Capture the cell that displays the provided text and extract its [x, y] central coordinate. 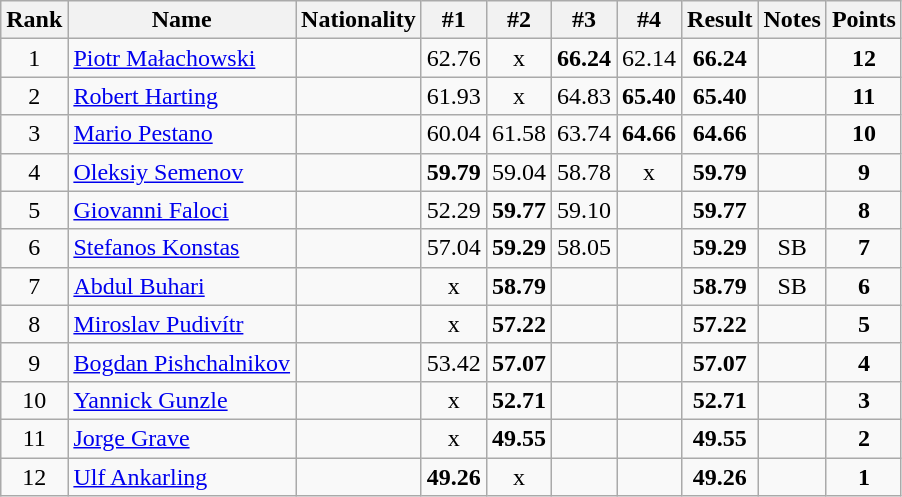
62.76 [454, 58]
57.04 [454, 248]
Nationality [359, 20]
59.10 [584, 210]
Abdul Buhari [182, 286]
#2 [518, 20]
Points [864, 20]
Jorge Grave [182, 438]
61.93 [454, 96]
52.29 [454, 210]
62.14 [648, 58]
Stefanos Konstas [182, 248]
#3 [584, 20]
59.04 [518, 172]
61.58 [518, 134]
Result [720, 20]
Ulf Ankarling [182, 477]
Piotr Małachowski [182, 58]
60.04 [454, 134]
Bogdan Pishchalnikov [182, 362]
Rank [34, 20]
58.78 [584, 172]
Notes [792, 20]
64.83 [584, 96]
53.42 [454, 362]
#4 [648, 20]
Giovanni Faloci [182, 210]
Yannick Gunzle [182, 400]
Miroslav Pudivítr [182, 324]
#1 [454, 20]
Robert Harting [182, 96]
Name [182, 20]
63.74 [584, 134]
Oleksiy Semenov [182, 172]
58.05 [584, 248]
Mario Pestano [182, 134]
